Scan for the cell matching the given text and deliver its [x, y] coordinate at center. 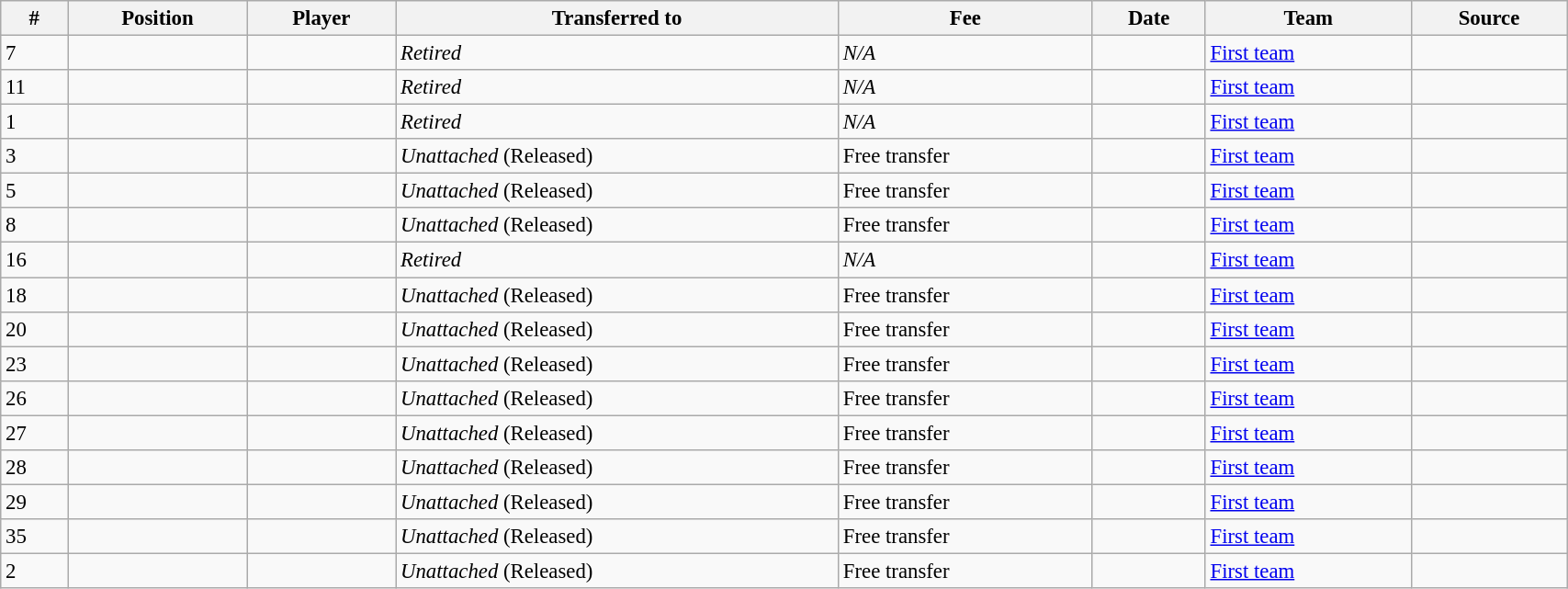
27 [35, 433]
Fee [964, 18]
35 [35, 537]
2 [35, 571]
23 [35, 364]
5 [35, 191]
3 [35, 156]
7 [35, 53]
1 [35, 122]
Player [321, 18]
28 [35, 468]
29 [35, 502]
18 [35, 295]
20 [35, 329]
16 [35, 260]
Source [1488, 18]
26 [35, 398]
# [35, 18]
Date [1148, 18]
Transferred to [617, 18]
Team [1308, 18]
8 [35, 225]
Position [158, 18]
11 [35, 87]
